For the text-containing cell, return its midpoint in [X, Y] coordinate format. 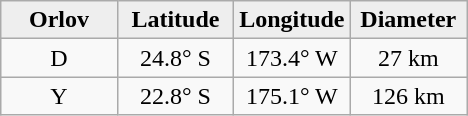
Longitude [292, 20]
Y [59, 96]
Latitude [175, 20]
22.8° S [175, 96]
D [59, 58]
27 km [408, 58]
126 km [408, 96]
24.8° S [175, 58]
Orlov [59, 20]
173.4° W [292, 58]
Diameter [408, 20]
175.1° W [292, 96]
